For the text-containing cell, return its midpoint in (X, Y) coordinate format. 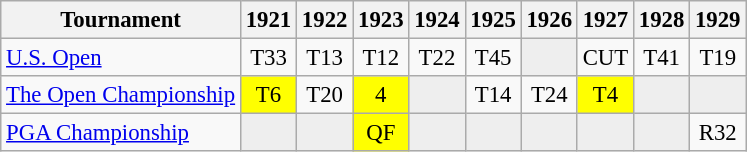
T12 (381, 58)
T19 (718, 58)
T14 (493, 95)
4 (381, 95)
1922 (325, 20)
1929 (718, 20)
1924 (437, 20)
CUT (605, 58)
1926 (549, 20)
T20 (325, 95)
PGA Championship (121, 133)
1925 (493, 20)
1927 (605, 20)
Tournament (121, 20)
T13 (325, 58)
T4 (605, 95)
QF (381, 133)
1923 (381, 20)
T22 (437, 58)
T24 (549, 95)
T6 (268, 95)
T41 (661, 58)
U.S. Open (121, 58)
1921 (268, 20)
T33 (268, 58)
The Open Championship (121, 95)
1928 (661, 20)
R32 (718, 133)
T45 (493, 58)
